Detect which cell encompasses the target text, then output its (X, Y) center coordinate. 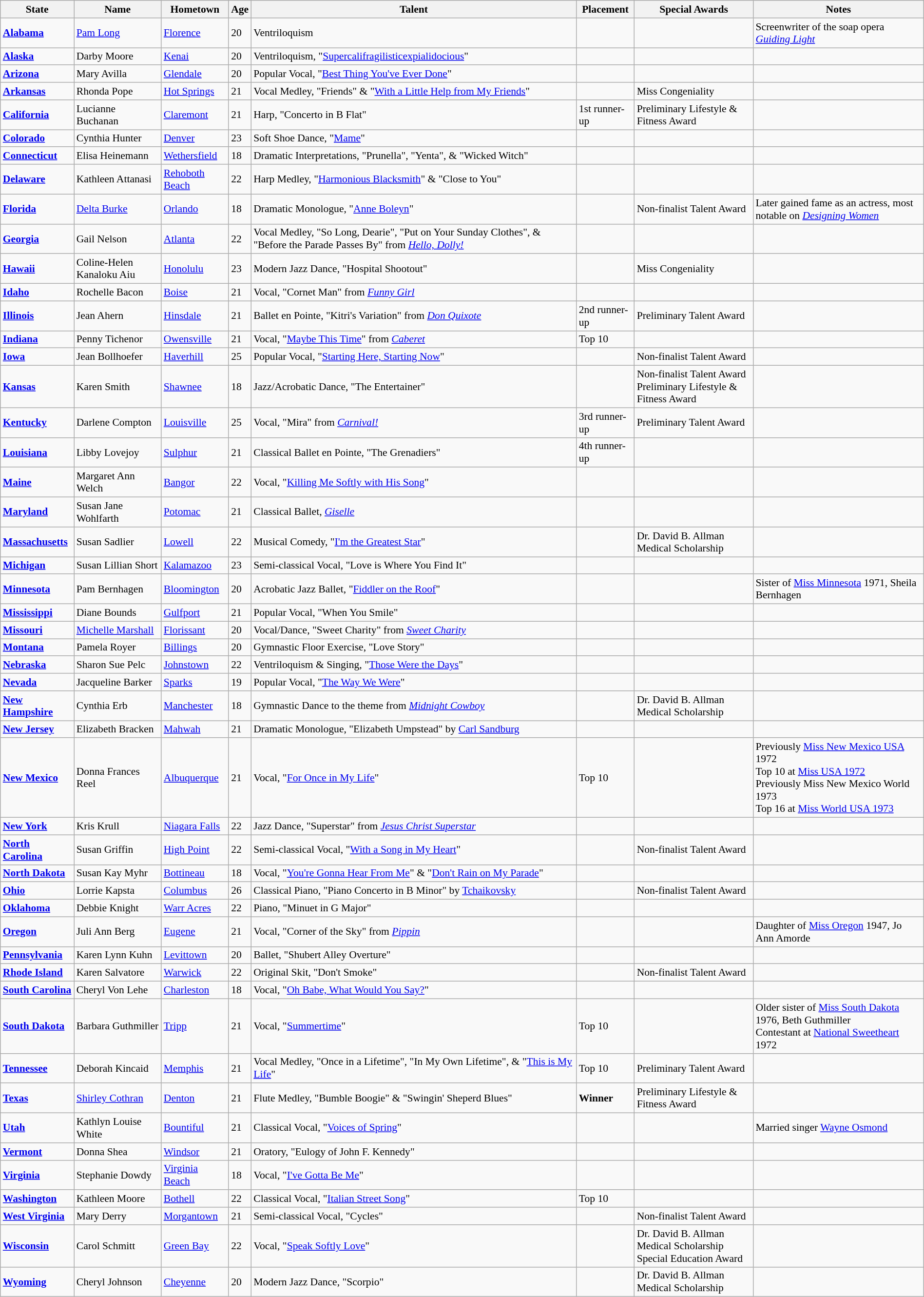
Vocal Medley, "Once in a Lifetime", "In My Own Lifetime", & "This is My Life" (413, 1068)
Niagara Falls (195, 826)
Ventriloquism & Singing, "Those Were the Days" (413, 665)
Shirley Cothran (118, 1098)
Hawaii (37, 269)
Owensville (195, 339)
Susan Lillian Short (118, 566)
Alaska (37, 57)
Vocal, "Speak Softly Love" (413, 1246)
Vocal, "Cornet Man" from Funny Girl (413, 293)
Potomac (195, 512)
Cynthia Hunter (118, 138)
Albuquerque (195, 778)
Cynthia Erb (118, 706)
Daughter of Miss Oregon 1947, Jo Ann Amorde (839, 931)
Susan Kay Myhr (118, 873)
Lucianne Buchanan (118, 115)
Wisconsin (37, 1246)
Talent (413, 9)
Darlene Compton (118, 422)
Kris Krull (118, 826)
Indiana (37, 339)
Morgantown (195, 1216)
Mahwah (195, 729)
Coline-Helen Kanaloku Aiu (118, 269)
Michelle Marshall (118, 630)
Arkansas (37, 91)
Deborah Kincaid (118, 1068)
Lowell (195, 542)
Acrobatic Jazz Ballet, "Fiddler on the Roof" (413, 589)
Semi-classical Vocal, "Love is Where You Find It" (413, 566)
Vocal Medley, "Friends" & "With a Little Help from My Friends" (413, 91)
Darby Moore (118, 57)
Mary Derry (118, 1216)
Married singer Wayne Osmond (839, 1128)
Rochelle Bacon (118, 293)
Honolulu (195, 269)
Gulfport (195, 613)
Ventriloquism, "Supercalifragilisticexpialidocious" (413, 57)
High Point (195, 849)
Kalamazoo (195, 566)
Age (240, 9)
Hometown (195, 9)
Haverhill (195, 357)
Gymnastic Dance to the theme from Midnight Cowboy (413, 706)
South Dakota (37, 1026)
Jean Ahern (118, 316)
Virginia Beach (195, 1175)
Tennessee (37, 1068)
Special Awards (694, 9)
Cheyenne (195, 1281)
4th runner-up (605, 452)
Memphis (195, 1068)
Musical Comedy, "I'm the Greatest Star" (413, 542)
Delaware (37, 179)
Oregon (37, 931)
Eugene (195, 931)
Virginia (37, 1175)
Placement (605, 9)
2nd runner-up (605, 316)
Ventriloquism (413, 33)
Florida (37, 209)
New York (37, 826)
Sparks (195, 682)
North Carolina (37, 849)
New Mexico (37, 778)
Ballet, "Shubert Alley Overture" (413, 955)
Flute Medley, "Bumble Boogie" & "Swingin' Sheperd Blues" (413, 1098)
Illinois (37, 316)
Louisiana (37, 452)
Kathlyn Louise White (118, 1128)
Minnesota (37, 589)
Sulphur (195, 452)
Georgia (37, 239)
Missouri (37, 630)
Elisa Heinemann (118, 156)
Billings (195, 648)
New Jersey (37, 729)
Massachusetts (37, 542)
Vocal, "Oh Babe, What Would You Say?" (413, 990)
Alabama (37, 33)
Original Skit, "Don't Smoke" (413, 973)
Dramatic Monologue, "Anne Boleyn" (413, 209)
Jazz/Acrobatic Dance, "The Entertainer" (413, 387)
Vocal, "I've Gotta Be Me" (413, 1175)
Lorrie Kapsta (118, 891)
Windsor (195, 1152)
Classical Ballet en Pointe, "The Grenadiers" (413, 452)
Vocal, "Summertime" (413, 1026)
Soft Shoe Dance, "Mame" (413, 138)
Vocal, "Maybe This Time" from Caberet (413, 339)
Idaho (37, 293)
Pam Long (118, 33)
Hinsdale (195, 316)
Montana (37, 648)
Jacqueline Barker (118, 682)
Bountiful (195, 1128)
Jazz Dance, "Superstar" from Jesus Christ Superstar (413, 826)
Ballet en Pointe, "Kitri's Variation" from Don Quixote (413, 316)
Vocal Medley, "So Long, Dearie", "Put on Your Sunday Clothes", & "Before the Parade Passes By" from Hello, Dolly! (413, 239)
North Dakota (37, 873)
Diane Bounds (118, 613)
Denton (195, 1098)
Elizabeth Bracken (118, 729)
Cheryl Johnson (118, 1281)
Maryland (37, 512)
Debbie Knight (118, 908)
Juli Ann Berg (118, 931)
Claremont (195, 115)
Modern Jazz Dance, "Hospital Shootout" (413, 269)
Pennsylvania (37, 955)
Oklahoma (37, 908)
Mary Avilla (118, 74)
Previously Miss New Mexico USA 1972Top 10 at Miss USA 1972Previously Miss New Mexico World 1973Top 16 at Miss World USA 1973 (839, 778)
South Carolina (37, 990)
Popular Vocal, "When You Smile" (413, 613)
Later gained fame as an actress, most notable on Designing Women (839, 209)
Popular Vocal, "The Way We Were" (413, 682)
Carol Schmitt (118, 1246)
Harp, "Concerto in B Flat" (413, 115)
Sister of Miss Minnesota 1971, Sheila Bernhagen (839, 589)
Older sister of Miss South Dakota 1976, Beth GuthmillerContestant at National Sweetheart 1972 (839, 1026)
West Virginia (37, 1216)
26 (240, 891)
Barbara Guthmiller (118, 1026)
Cheryl Von Lehe (118, 990)
Notes (839, 9)
Penny Tichenor (118, 339)
Maine (37, 483)
Shawnee (195, 387)
Non-finalist Talent AwardPreliminary Lifestyle & Fitness Award (694, 387)
Gymnastic Floor Exercise, "Love Story" (413, 648)
Connecticut (37, 156)
Washington (37, 1199)
Denver (195, 138)
Susan Sadlier (118, 542)
Manchester (195, 706)
Winner (605, 1098)
Susan Jane Wohlfarth (118, 512)
Bangor (195, 483)
Kathleen Moore (118, 1199)
Vocal, "You're Gonna Hear From Me" & "Don't Rain on My Parade" (413, 873)
Classical Vocal, "Italian Street Song" (413, 1199)
State (37, 9)
Kentucky (37, 422)
Karen Lynn Kuhn (118, 955)
Margaret Ann Welch (118, 483)
Name (118, 9)
Susan Griffin (118, 849)
Orlando (195, 209)
Jean Bollhoefer (118, 357)
Vocal, "Killing Me Softly with His Song" (413, 483)
Florissant (195, 630)
3rd runner-up (605, 422)
Classical Piano, "Piano Concerto in B Minor" by Tchaikovsky (413, 891)
Nebraska (37, 665)
Stephanie Dowdy (118, 1175)
Columbus (195, 891)
19 (240, 682)
Vermont (37, 1152)
Michigan (37, 566)
Green Bay (195, 1246)
Rhode Island (37, 973)
Atlanta (195, 239)
Modern Jazz Dance, "Scorpio" (413, 1281)
Sharon Sue Pelc (118, 665)
Levittown (195, 955)
Kathleen Attanasi (118, 179)
Bothell (195, 1199)
Louisville (195, 422)
Popular Vocal, "Best Thing You've Ever Done" (413, 74)
Dramatic Monologue, "Elizabeth Umpstead" by Carl Sandburg (413, 729)
Glendale (195, 74)
Libby Lovejoy (118, 452)
Classical Ballet, Giselle (413, 512)
Semi-classical Vocal, "With a Song in My Heart" (413, 849)
Florence (195, 33)
Vocal, "Mira" from Carnival! (413, 422)
Utah (37, 1128)
Hot Springs (195, 91)
Vocal, "For Once in My Life" (413, 778)
Nevada (37, 682)
Texas (37, 1098)
Iowa (37, 357)
Rehoboth Beach (195, 179)
Donna Shea (118, 1152)
Oratory, "Eulogy of John F. Kennedy" (413, 1152)
Warr Acres (195, 908)
Gail Nelson (118, 239)
Wyoming (37, 1281)
New Hampshire (37, 706)
Ohio (37, 891)
Screenwriter of the soap opera Guiding Light (839, 33)
Vocal, "Corner of the Sky" from Pippin (413, 931)
Harp Medley, "Harmonious Blacksmith" & "Close to You" (413, 179)
Colorado (37, 138)
Vocal/Dance, "Sweet Charity" from Sweet Charity (413, 630)
Popular Vocal, "Starting Here, Starting Now" (413, 357)
Bloomington (195, 589)
Pam Bernhagen (118, 589)
Wethersfield (195, 156)
Charleston (195, 990)
Bottineau (195, 873)
Semi-classical Vocal, "Cycles" (413, 1216)
Mississippi (37, 613)
Kansas (37, 387)
Johnstown (195, 665)
Piano, "Minuet in G Major" (413, 908)
Rhonda Pope (118, 91)
Warwick (195, 973)
Donna Frances Reel (118, 778)
Pamela Royer (118, 648)
Tripp (195, 1026)
California (37, 115)
Kenai (195, 57)
Boise (195, 293)
Dramatic Interpretations, "Prunella", "Yenta", & "Wicked Witch" (413, 156)
Dr. David B. Allman Medical ScholarshipSpecial Education Award (694, 1246)
1st runner-up (605, 115)
Karen Salvatore (118, 973)
Karen Smith (118, 387)
Delta Burke (118, 209)
Arizona (37, 74)
Classical Vocal, "Voices of Spring" (413, 1128)
